Scan for the cell matching the given text and deliver its [x, y] coordinate at center. 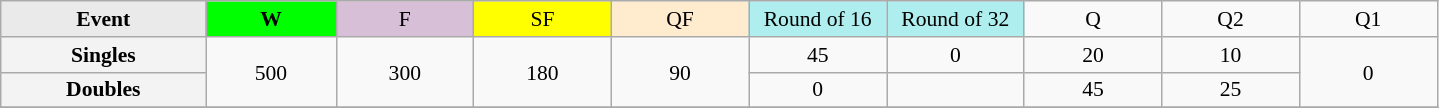
SF [543, 19]
Q2 [1231, 19]
Round of 32 [955, 19]
20 [1093, 55]
Round of 16 [818, 19]
500 [271, 72]
10 [1231, 55]
25 [1231, 90]
Q1 [1368, 19]
Doubles [104, 90]
300 [405, 72]
90 [680, 72]
W [271, 19]
Event [104, 19]
F [405, 19]
Singles [104, 55]
QF [680, 19]
180 [543, 72]
Q [1093, 19]
